Return (x, y) of the center of cell containing provided text 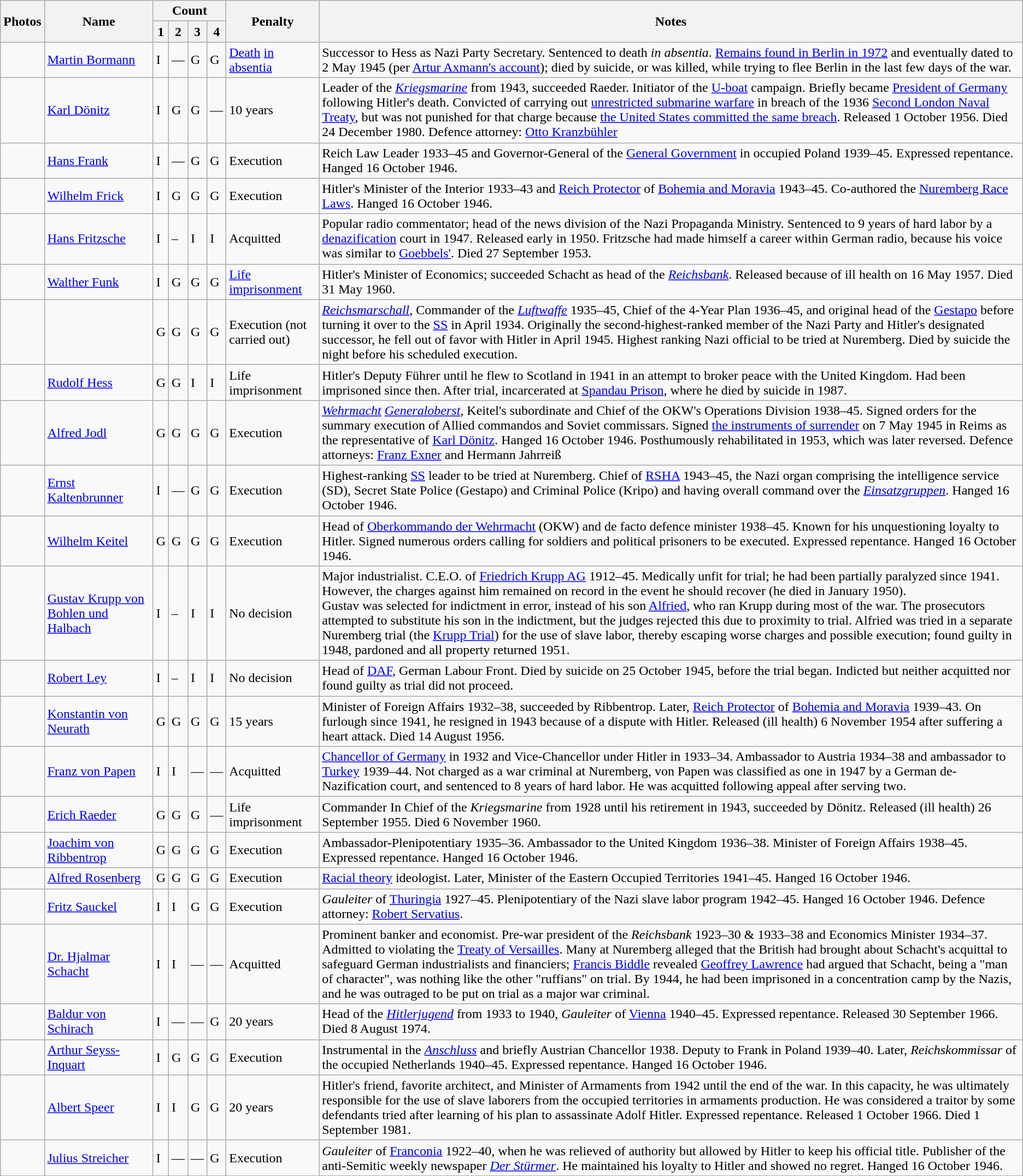
15 years (273, 721)
Albert Speer (98, 1107)
Robert Ley (98, 679)
Count (190, 11)
Hans Frank (98, 161)
Photos (22, 21)
Execution (not carried out) (273, 332)
Name (98, 21)
Notes (671, 21)
Arthur Seyss-Inquart (98, 1057)
Gustav Krupp von Bohlen und Halbach (98, 613)
Racial theory ideologist. Later, Minister of the Eastern Occupied Territories 1941–45. Hanged 16 October 1946. (671, 878)
Fritz Sauckel (98, 906)
Julius Streicher (98, 1157)
Head of the Hitlerjugend from 1933 to 1940, Gauleiter of Vienna 1940–45. Expressed repentance. Released 30 September 1966. Died 8 August 1974. (671, 1022)
Walther Funk (98, 282)
Wilhelm Keitel (98, 541)
Dr. Hjalmar Schacht (98, 964)
2 (178, 32)
Martin Bormann (98, 60)
Rudolf Hess (98, 383)
4 (216, 32)
Gauleiter of Thuringia 1927–45. Plenipotentiary of the Nazi slave labor program 1942–45. Hanged 16 October 1946. Defence attorney: Robert Servatius. (671, 906)
Death in absentia (273, 60)
10 years (273, 110)
Ernst Kaltenbrunner (98, 490)
Hans Fritzsche (98, 239)
Baldur von Schirach (98, 1022)
Wilhelm Frick (98, 196)
Karl Dönitz (98, 110)
Alfred Jodl (98, 433)
Erich Raeder (98, 814)
Penalty (273, 21)
Hitler's Minister of Economics; succeeded Schacht as head of the Reichsbank. Released because of ill health on 16 May 1957. Died 31 May 1960. (671, 282)
3 (198, 32)
Joachim von Ribbentrop (98, 850)
Konstantin von Neurath (98, 721)
Franz von Papen (98, 772)
1 (161, 32)
Alfred Rosenberg (98, 878)
Reich Law Leader 1933–45 and Governor-General of the General Government in occupied Poland 1939–45. Expressed repentance. Hanged 16 October 1946. (671, 161)
